Return the [x, y] coordinate for the center point of the cell that contains the specified text.  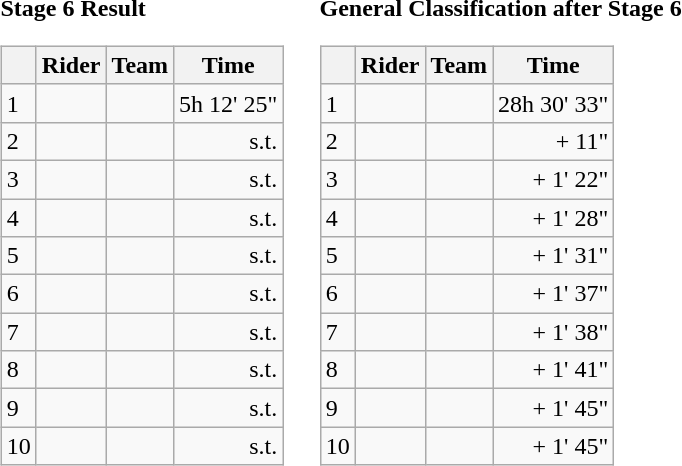
+ 1' 41" [554, 370]
+ 1' 28" [554, 217]
+ 1' 38" [554, 332]
+ 1' 37" [554, 294]
28h 30' 33" [554, 103]
+ 1' 31" [554, 256]
+ 11" [554, 141]
5h 12' 25" [228, 103]
+ 1' 22" [554, 179]
